Extract the (X, Y) coordinate from the center of the cell holding the provided text.  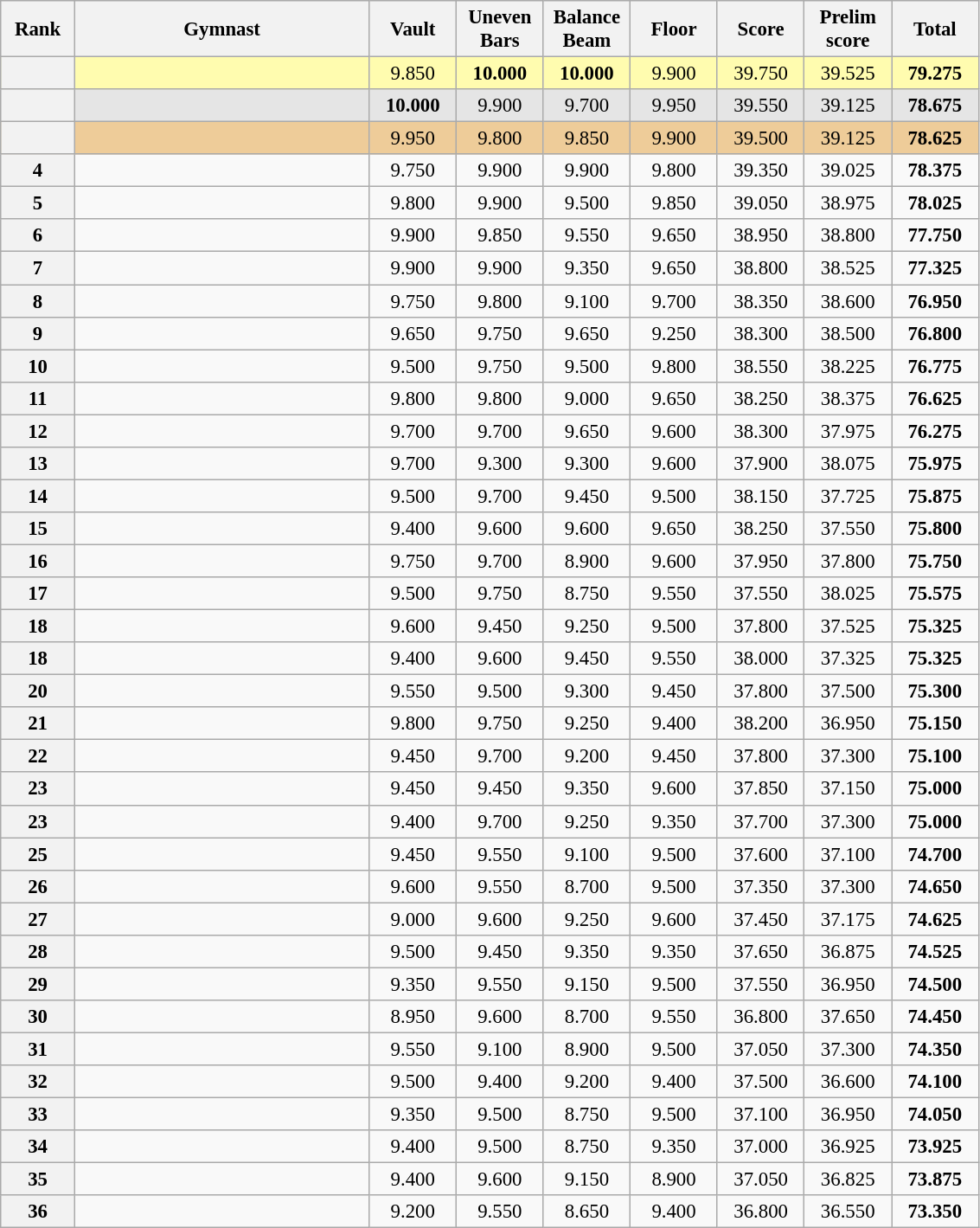
37.900 (761, 464)
38.950 (761, 236)
77.325 (934, 268)
37.175 (848, 919)
78.025 (934, 203)
31 (38, 1049)
36.875 (848, 952)
38.375 (848, 398)
34 (38, 1147)
78.375 (934, 170)
75.875 (934, 496)
37.600 (761, 854)
38.550 (761, 366)
78.675 (934, 106)
9 (38, 333)
75.100 (934, 756)
39.750 (761, 74)
38.500 (848, 333)
37.325 (848, 659)
73.350 (934, 1212)
74.100 (934, 1082)
73.875 (934, 1180)
76.800 (934, 333)
28 (38, 952)
Floor (675, 29)
35 (38, 1180)
30 (38, 1017)
Total (934, 29)
38.600 (848, 301)
77.750 (934, 236)
10 (38, 366)
36.925 (848, 1147)
UnevenBars (500, 29)
76.775 (934, 366)
74.650 (934, 886)
38.075 (848, 464)
36 (38, 1212)
13 (38, 464)
75.575 (934, 594)
5 (38, 203)
25 (38, 854)
76.625 (934, 398)
39.025 (848, 170)
39.525 (848, 74)
38.025 (848, 594)
15 (38, 529)
Prelim score (848, 29)
74.450 (934, 1017)
Score (761, 29)
39.350 (761, 170)
21 (38, 723)
22 (38, 756)
38.200 (761, 723)
37.350 (761, 886)
36.825 (848, 1180)
37.950 (761, 561)
33 (38, 1115)
37.700 (761, 821)
38.000 (761, 659)
39.550 (761, 106)
29 (38, 984)
38.225 (848, 366)
74.700 (934, 854)
74.050 (934, 1115)
27 (38, 919)
75.150 (934, 723)
6 (38, 236)
36.600 (848, 1082)
20 (38, 691)
12 (38, 431)
8.950 (413, 1017)
BalanceBeam (586, 29)
Gymnast (221, 29)
32 (38, 1082)
75.750 (934, 561)
74.525 (934, 952)
76.950 (934, 301)
16 (38, 561)
39.050 (761, 203)
4 (38, 170)
75.975 (934, 464)
38.350 (761, 301)
38.975 (848, 203)
75.800 (934, 529)
37.725 (848, 496)
76.275 (934, 431)
37.450 (761, 919)
Vault (413, 29)
7 (38, 268)
39.500 (761, 138)
38.150 (761, 496)
14 (38, 496)
8 (38, 301)
26 (38, 886)
75.300 (934, 691)
74.500 (934, 984)
11 (38, 398)
Rank (38, 29)
37.525 (848, 627)
78.625 (934, 138)
74.625 (934, 919)
79.275 (934, 74)
8.650 (586, 1212)
37.975 (848, 431)
36.550 (848, 1212)
37.850 (761, 789)
37.000 (761, 1147)
74.350 (934, 1049)
73.925 (934, 1147)
17 (38, 594)
37.150 (848, 789)
38.525 (848, 268)
